Provide the [x, y] coordinate of the cell's center where the given text is located.  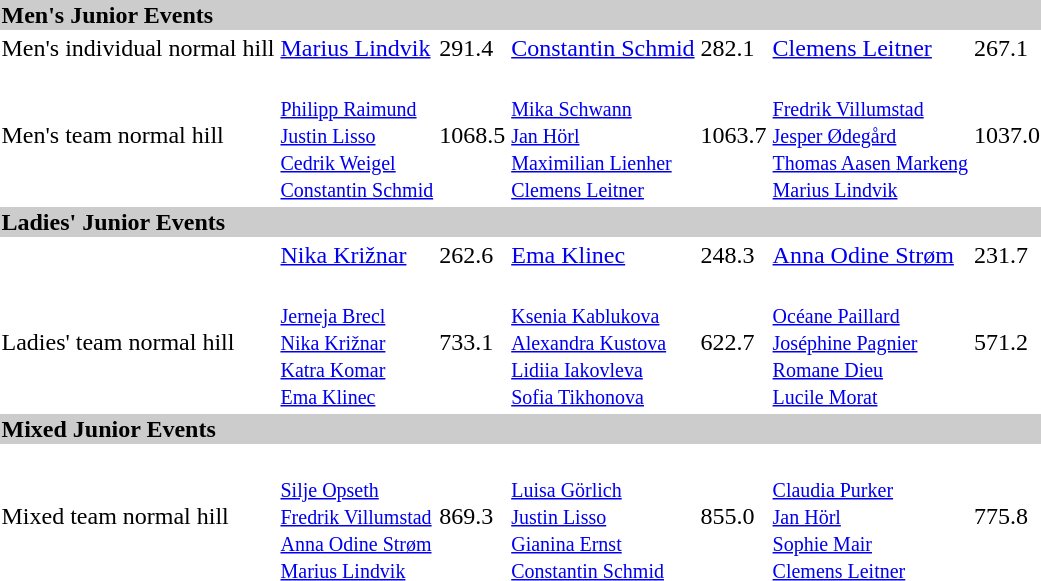
Ladies' team normal hill [138, 342]
291.4 [472, 48]
Marius Lindvik [357, 48]
Men's individual normal hill [138, 48]
262.6 [472, 255]
Fredrik VillumstadJesper ØdegårdThomas Aasen MarkengMarius Lindvik [870, 135]
Ema Klinec [603, 255]
Men's team normal hill [138, 135]
733.1 [472, 342]
282.1 [734, 48]
622.7 [734, 342]
248.3 [734, 255]
Constantin Schmid [603, 48]
Jerneja BreclNika KrižnarKatra KomarEma Klinec [357, 342]
Nika Križnar [357, 255]
1068.5 [472, 135]
Mika SchwannJan HörlMaximilian LienherClemens Leitner [603, 135]
Océane PaillardJoséphine PagnierRomane DieuLucile Morat [870, 342]
Ksenia KablukovaAlexandra KustovaLidiia IakovlevaSofia Tikhonova [603, 342]
Anna Odine Strøm [870, 255]
1063.7 [734, 135]
Philipp RaimundJustin LissoCedrik WeigelConstantin Schmid [357, 135]
Clemens Leitner [870, 48]
